Extract the [X, Y] coordinate from the center of the cell holding the provided text.  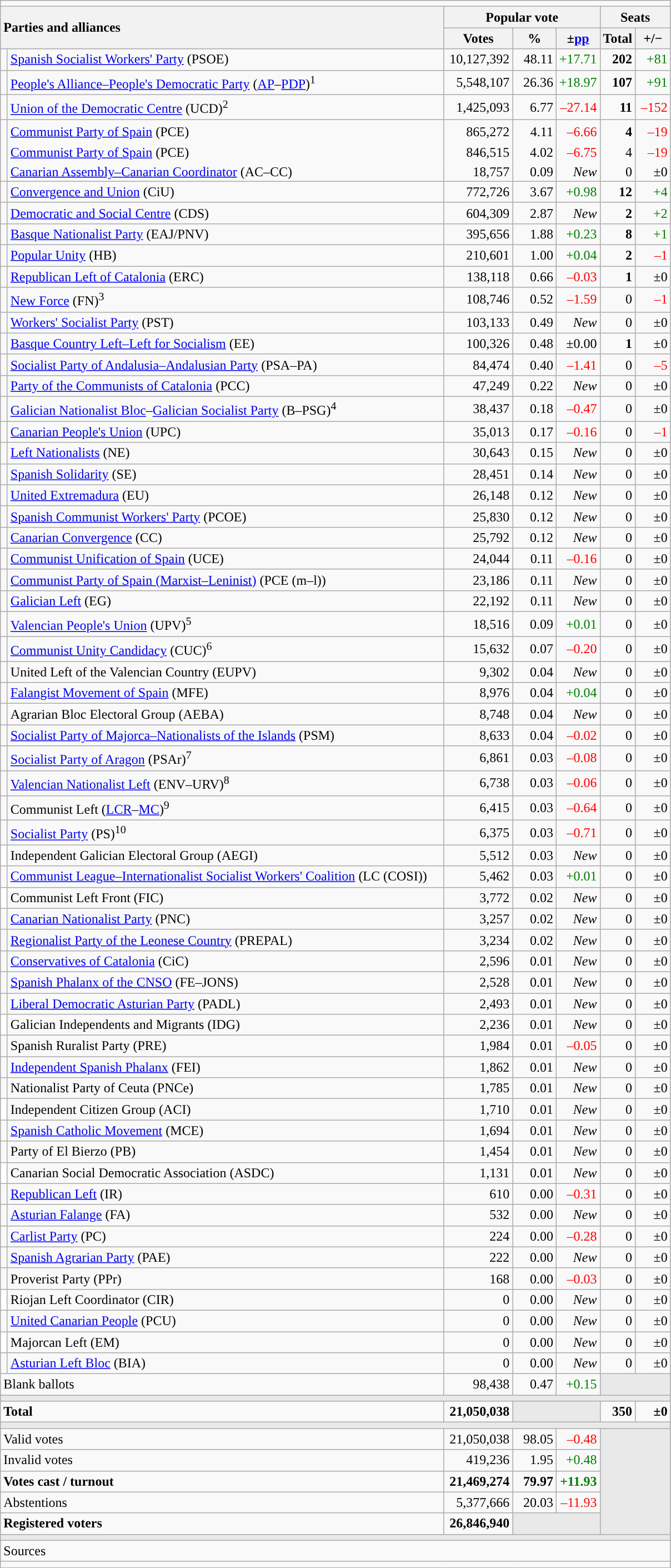
–1.41 [578, 365]
2.87 [534, 213]
Nationalist Party of Ceuta (PNCe) [226, 1088]
0.49 [534, 322]
108,746 [478, 300]
–5 [653, 365]
–0.31 [578, 1194]
604,309 [478, 213]
395,656 [478, 234]
Asturian Falange (FA) [226, 1215]
±0.00 [578, 344]
532 [478, 1215]
Asturian Left Bloc (BIA) [226, 1363]
2,493 [478, 1004]
Spanish Solidarity (SE) [226, 474]
Communist Left (LCR–MC)9 [226, 808]
168 [478, 1278]
1,710 [478, 1109]
Spanish Catholic Movement (MCE) [226, 1131]
0.47 [534, 1385]
United Canarian People (PCU) [226, 1321]
1,425,093 [478, 108]
79.97 [534, 1481]
25,792 [478, 537]
±pp [578, 38]
+1 [653, 234]
–1.59 [578, 300]
222 [478, 1257]
Seats [635, 17]
Parties and alliances [222, 28]
4.11 [534, 131]
–152 [653, 108]
5,462 [478, 877]
0.18 [534, 409]
48.11 [534, 59]
–0.20 [578, 649]
21,469,274 [478, 1481]
Valencian Nationalist Left (ENV–URV)8 [226, 783]
Left Nationalists (NE) [226, 453]
103,133 [478, 322]
Canarian People's Union (UPC) [226, 432]
–0.71 [578, 833]
28,451 [478, 474]
35,013 [478, 432]
3,257 [478, 919]
Blank ballots [222, 1385]
30,643 [478, 453]
2,236 [478, 1025]
1,131 [478, 1173]
15,632 [478, 649]
Invalid votes [222, 1460]
Agrarian Bloc Electoral Group (AEBA) [226, 714]
Galician Independents and Migrants (IDG) [226, 1025]
0.40 [534, 365]
Communist Unity Candidacy (CUC)6 [226, 649]
–0.28 [578, 1236]
0.22 [534, 386]
+4 [653, 192]
–11.93 [578, 1502]
1,454 [478, 1152]
8,976 [478, 693]
United Left of the Valencian Country (EUPV) [226, 672]
+/− [653, 38]
11 [618, 108]
6,375 [478, 833]
People's Alliance–People's Democratic Party (AP–PDP)1 [226, 82]
+0.15 [578, 1385]
Spanish Communist Workers' Party (PCOE) [226, 516]
+91 [653, 82]
0.14 [534, 474]
–0.64 [578, 808]
Conservatives of Catalonia (CiC) [226, 961]
6,415 [478, 808]
–0.08 [578, 758]
Canarian Assembly–Canarian Coordinator (AC–CC) [226, 172]
Communist Party of Spain (Marxist–Leninist) (PCE (m–l)) [226, 580]
202 [618, 59]
5,377,666 [478, 1502]
98,438 [478, 1385]
610 [478, 1194]
Canarian Social Democratic Association (ASDC) [226, 1173]
12 [618, 192]
1.95 [534, 1460]
Majorcan Left (EM) [226, 1342]
Workers' Socialist Party (PST) [226, 322]
1,984 [478, 1046]
26,148 [478, 495]
Galician Nationalist Bloc–Galician Socialist Party (B–PSG)4 [226, 409]
Spanish Phalanx of the CNSO (FE–JONS) [226, 982]
0.17 [534, 432]
0.52 [534, 300]
Socialist Party of Andalusia–Andalusian Party (PSA–PA) [226, 365]
–6.75 [578, 153]
865,272 [478, 131]
0.07 [534, 649]
Spanish Ruralist Party (PRE) [226, 1046]
Falangist Movement of Spain (MFE) [226, 693]
4.02 [534, 153]
Galician Left (EG) [226, 601]
1,694 [478, 1131]
% [534, 38]
Convergence and Union (CiU) [226, 192]
Democratic and Social Centre (CDS) [226, 213]
Popular vote [522, 17]
38,437 [478, 409]
Union of the Democratic Centre (UCD)2 [226, 108]
8,633 [478, 735]
Independent Galician Electoral Group (AEGI) [226, 855]
6.77 [534, 108]
3,772 [478, 898]
Communist League–Internationalist Socialist Workers' Coalition (LC (COSI)) [226, 877]
Registered voters [222, 1524]
25,830 [478, 516]
Valencian People's Union (UPV)5 [226, 625]
+0.98 [578, 192]
Spanish Agrarian Party (PAE) [226, 1257]
–0.48 [578, 1439]
6,738 [478, 783]
Canarian Nationalist Party (PNC) [226, 919]
Valid votes [222, 1439]
Independent Citizen Group (ACI) [226, 1109]
5,512 [478, 855]
5,548,107 [478, 82]
Liberal Democratic Asturian Party (PADL) [226, 1004]
100,326 [478, 344]
3,234 [478, 940]
0.15 [534, 453]
Votes [478, 38]
–0.06 [578, 783]
–6.66 [578, 131]
Independent Spanish Phalanx (FEI) [226, 1067]
United Extremadura (EU) [226, 495]
10,127,392 [478, 59]
Votes cast / turnout [222, 1481]
846,515 [478, 153]
–0.02 [578, 735]
84,474 [478, 365]
2,528 [478, 982]
224 [478, 1236]
22,192 [478, 601]
24,044 [478, 559]
18,757 [478, 172]
Sources [335, 1551]
Republican Left (IR) [226, 1194]
–27.14 [578, 108]
Socialist Party of Aragon (PSAr)7 [226, 758]
2,596 [478, 961]
0.66 [534, 277]
18,516 [478, 625]
1.88 [534, 234]
419,236 [478, 1460]
–0.47 [578, 409]
Abstentions [222, 1502]
Proverist Party (PPr) [226, 1278]
1,862 [478, 1067]
107 [618, 82]
Party of El Bierzo (PB) [226, 1152]
+0.48 [578, 1460]
772,726 [478, 192]
Carlist Party (PC) [226, 1236]
Communist Unification of Spain (UCE) [226, 559]
Spanish Socialist Workers' Party (PSOE) [226, 59]
47,249 [478, 386]
1.00 [534, 255]
8,748 [478, 714]
Canarian Convergence (CC) [226, 537]
20.03 [534, 1502]
+11.93 [578, 1481]
+2 [653, 213]
0.48 [534, 344]
+0.23 [578, 234]
98.05 [534, 1439]
Riojan Left Coordinator (CIR) [226, 1300]
26.36 [534, 82]
Party of the Communists of Catalonia (PCC) [226, 386]
6,861 [478, 758]
3.67 [534, 192]
8 [618, 234]
Socialist Party (PS)10 [226, 833]
138,118 [478, 277]
Basque Country Left–Left for Socialism (EE) [226, 344]
+17.71 [578, 59]
26,846,940 [478, 1524]
Basque Nationalist Party (EAJ/PNV) [226, 234]
Popular Unity (HB) [226, 255]
Regionalist Party of the Leonese Country (PREPAL) [226, 940]
1,785 [478, 1088]
350 [618, 1412]
+18.97 [578, 82]
+81 [653, 59]
9,302 [478, 672]
Communist Left Front (FIC) [226, 898]
Socialist Party of Majorca–Nationalists of the Islands (PSM) [226, 735]
Republican Left of Catalonia (ERC) [226, 277]
New Force (FN)3 [226, 300]
23,186 [478, 580]
–0.05 [578, 1046]
210,601 [478, 255]
